Output the [X, Y] coordinate of the center of the cell containing the given text.  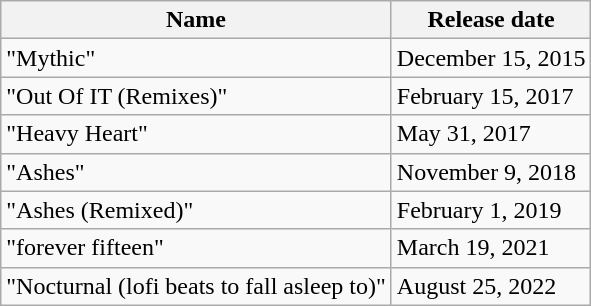
March 19, 2021 [491, 248]
"Ashes (Remixed)" [196, 210]
November 9, 2018 [491, 172]
"Mythic" [196, 58]
Name [196, 20]
"forever fifteen" [196, 248]
August 25, 2022 [491, 286]
Release date [491, 20]
February 1, 2019 [491, 210]
"Out Of IT (Remixes)" [196, 96]
February 15, 2017 [491, 96]
May 31, 2017 [491, 134]
December 15, 2015 [491, 58]
"Heavy Heart" [196, 134]
"Nocturnal (lofi beats to fall asleep to)" [196, 286]
"Ashes" [196, 172]
